Search for the cell housing the specified text and yield its [X, Y] center coordinate. 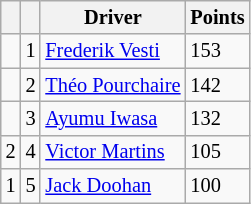
Driver [112, 17]
Jack Doohan [112, 186]
Théo Pourchaire [112, 85]
Frederik Vesti [112, 51]
5 [31, 186]
4 [31, 152]
Points [217, 17]
100 [217, 186]
Ayumu Iwasa [112, 118]
105 [217, 152]
132 [217, 118]
153 [217, 51]
Victor Martins [112, 152]
142 [217, 85]
3 [31, 118]
